For the text-containing cell, return its midpoint in [x, y] coordinate format. 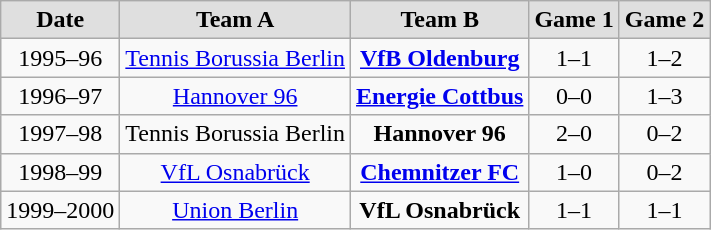
1–0 [574, 172]
VfB Oldenburg [440, 58]
Game 2 [664, 20]
Chemnitzer FC [440, 172]
1996–97 [60, 96]
Union Berlin [236, 210]
1–3 [664, 96]
1999–2000 [60, 210]
Date [60, 20]
1998–99 [60, 172]
2–0 [574, 134]
0–0 [574, 96]
Energie Cottbus [440, 96]
Team B [440, 20]
1997–98 [60, 134]
Team A [236, 20]
1995–96 [60, 58]
1–2 [664, 58]
Game 1 [574, 20]
